Return [X, Y] of the center of cell containing provided text 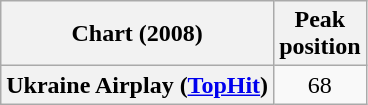
68 [320, 85]
Chart (2008) [138, 34]
Peakposition [320, 34]
Ukraine Airplay (TopHit) [138, 85]
